Pinpoint the cell where the given text exists, returning its [X, Y] midpoint coordinate. 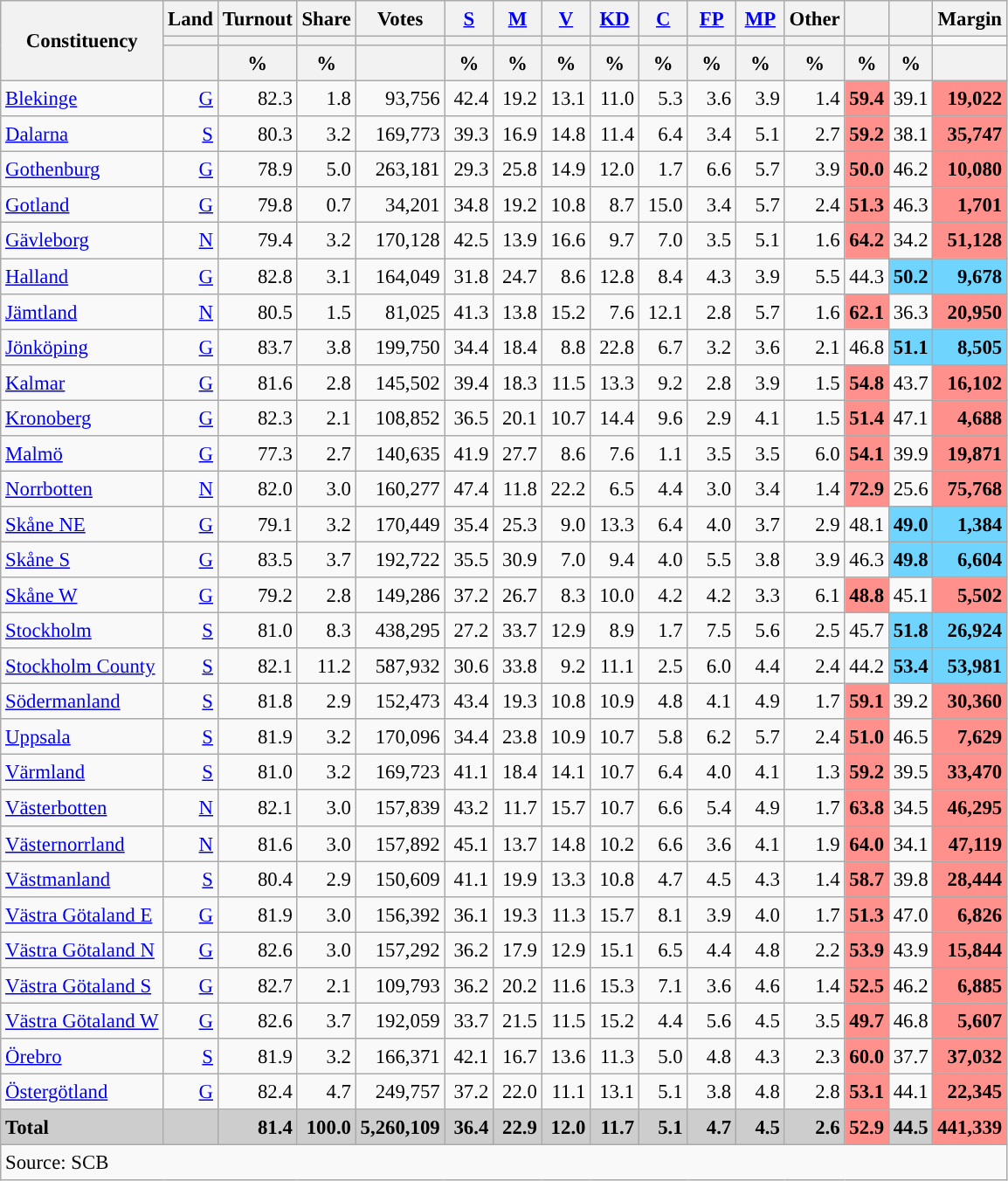
52.5 [866, 985]
Uppsala [82, 737]
22,345 [970, 1092]
82.7 [257, 985]
59.1 [866, 702]
Gotland [82, 204]
KD [615, 19]
Kalmar [82, 383]
34.1 [910, 844]
42.4 [469, 100]
FP [712, 19]
25.3 [518, 524]
47.1 [910, 418]
9.0 [566, 524]
13.8 [518, 311]
48.8 [866, 596]
53.1 [866, 1092]
8.4 [663, 276]
1.1 [663, 454]
64.0 [866, 844]
34,201 [400, 204]
29.3 [469, 169]
164,049 [400, 276]
Source: SCB [504, 1164]
15.1 [615, 950]
15.0 [663, 204]
166,371 [400, 1057]
81,025 [400, 311]
39.1 [910, 100]
54.1 [866, 454]
51,128 [970, 241]
62.1 [866, 311]
Total [82, 1127]
Dalarna [82, 135]
8.7 [615, 204]
82.0 [257, 489]
Blekinge [82, 100]
79.4 [257, 241]
C [663, 19]
11.0 [615, 100]
30.9 [518, 559]
5,260,109 [400, 1127]
170,128 [400, 241]
22.9 [518, 1127]
81.4 [257, 1127]
52.9 [866, 1127]
79.2 [257, 596]
Kronoberg [82, 418]
28,444 [970, 879]
12.8 [615, 276]
49.7 [866, 1020]
12.1 [663, 311]
MP [761, 19]
22.8 [615, 348]
51.1 [910, 348]
150,609 [400, 879]
6.2 [712, 737]
43.4 [469, 702]
2.2 [814, 950]
42.5 [469, 241]
47.4 [469, 489]
6,826 [970, 914]
Västmanland [82, 879]
7,629 [970, 737]
Västernorrland [82, 844]
1.9 [814, 844]
37.7 [910, 1057]
Stockholm [82, 631]
51.4 [866, 418]
145,502 [400, 383]
8.9 [615, 631]
34.8 [469, 204]
39.5 [910, 772]
44.2 [866, 666]
35.4 [469, 524]
15.3 [615, 985]
16.9 [518, 135]
33.8 [518, 666]
Västra Götaland N [82, 950]
46.5 [910, 737]
Östergötland [82, 1092]
3.1 [327, 276]
140,635 [400, 454]
M [518, 19]
170,096 [400, 737]
14.1 [566, 772]
43.7 [910, 383]
6,604 [970, 559]
157,892 [400, 844]
21.5 [518, 1020]
Jönköping [82, 348]
72.9 [866, 489]
53.4 [910, 666]
47,119 [970, 844]
Skåne W [82, 596]
14.9 [566, 169]
47.0 [910, 914]
58.7 [866, 879]
49.0 [910, 524]
30.6 [469, 666]
18.3 [518, 383]
16,102 [970, 383]
41.9 [469, 454]
25.8 [518, 169]
13.9 [518, 241]
83.7 [257, 348]
169,773 [400, 135]
9.7 [615, 241]
157,292 [400, 950]
77.3 [257, 454]
192,059 [400, 1020]
2.6 [814, 1127]
9.6 [663, 418]
31.8 [469, 276]
Västra Götaland E [82, 914]
54.8 [866, 383]
20,950 [970, 311]
26,924 [970, 631]
19.9 [518, 879]
50.2 [910, 276]
64.2 [866, 241]
6.7 [663, 348]
Jämtland [82, 311]
50.0 [866, 169]
7.5 [712, 631]
11.2 [327, 666]
Södermanland [82, 702]
33,470 [970, 772]
53,981 [970, 666]
11.8 [518, 489]
27.2 [469, 631]
152,473 [400, 702]
79.1 [257, 524]
49.8 [910, 559]
83.5 [257, 559]
108,852 [400, 418]
5,502 [970, 596]
100.0 [327, 1127]
20.1 [518, 418]
37,032 [970, 1057]
156,392 [400, 914]
169,723 [400, 772]
Share [327, 19]
36.3 [910, 311]
39.4 [469, 383]
45.7 [866, 631]
51.0 [866, 737]
80.5 [257, 311]
34.2 [910, 241]
1.3 [814, 772]
6.1 [814, 596]
44.3 [866, 276]
Land [190, 19]
249,757 [400, 1092]
5.3 [663, 100]
263,181 [400, 169]
82.4 [257, 1092]
75,768 [970, 489]
192,722 [400, 559]
17.9 [518, 950]
39.3 [469, 135]
1,701 [970, 204]
16.7 [518, 1057]
42.1 [469, 1057]
9.4 [615, 559]
30,360 [970, 702]
Västra Götaland W [82, 1020]
46,295 [970, 809]
36.5 [469, 418]
8.8 [566, 348]
80.3 [257, 135]
438,295 [400, 631]
79.8 [257, 204]
Turnout [257, 19]
39.9 [910, 454]
4.6 [761, 985]
39.8 [910, 879]
Örebro [82, 1057]
Västra Götaland S [82, 985]
4,688 [970, 418]
19,871 [970, 454]
63.8 [866, 809]
Gothenburg [82, 169]
Margin [970, 19]
199,750 [400, 348]
81.8 [257, 702]
5.8 [663, 737]
149,286 [400, 596]
51.8 [910, 631]
60.0 [866, 1057]
13.7 [518, 844]
13.6 [566, 1057]
44.1 [910, 1092]
109,793 [400, 985]
441,339 [970, 1127]
20.2 [518, 985]
8.1 [663, 914]
43.9 [910, 950]
78.9 [257, 169]
36.1 [469, 914]
48.1 [866, 524]
11.6 [566, 985]
5,607 [970, 1020]
3.3 [761, 596]
Värmland [82, 772]
41.3 [469, 311]
0.7 [327, 204]
170,449 [400, 524]
157,839 [400, 809]
53.9 [866, 950]
27.7 [518, 454]
Norrbotten [82, 489]
8,505 [970, 348]
38.1 [910, 135]
39.2 [910, 702]
22.0 [518, 1092]
Malmö [82, 454]
43.2 [469, 809]
10.0 [615, 596]
Västerbotten [82, 809]
Constituency [82, 41]
Gävleborg [82, 241]
35,747 [970, 135]
36.4 [469, 1127]
5.4 [712, 809]
Halland [82, 276]
11.4 [615, 135]
82.8 [257, 276]
22.2 [566, 489]
1,384 [970, 524]
16.6 [566, 241]
23.8 [518, 737]
14.4 [615, 418]
24.7 [518, 276]
Stockholm County [82, 666]
V [566, 19]
15,844 [970, 950]
25.6 [910, 489]
Votes [400, 19]
1.8 [327, 100]
34.5 [910, 809]
2.3 [814, 1057]
44.5 [910, 1127]
59.4 [866, 100]
Other [814, 19]
35.5 [469, 559]
26.7 [518, 596]
Skåne S [82, 559]
587,932 [400, 666]
10,080 [970, 169]
6,885 [970, 985]
19,022 [970, 100]
7.1 [663, 985]
80.4 [257, 879]
10.2 [615, 844]
93,756 [400, 100]
160,277 [400, 489]
Skåne NE [82, 524]
9,678 [970, 276]
